Return [X, Y] of the center of cell containing provided text 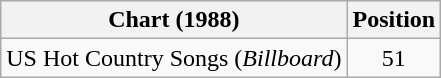
Position [394, 20]
Chart (1988) [174, 20]
51 [394, 58]
US Hot Country Songs (Billboard) [174, 58]
